Pinpoint the cell where the given text exists, returning its [x, y] midpoint coordinate. 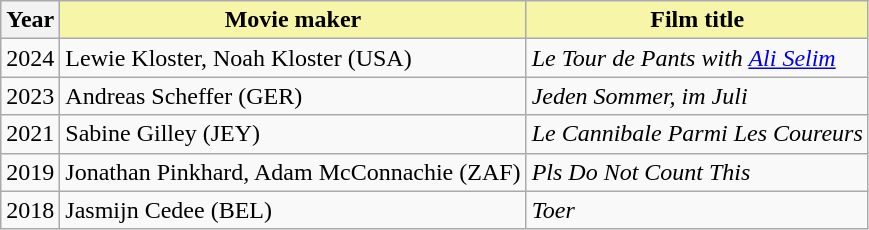
Le Tour de Pants with Ali Selim [697, 58]
Sabine Gilley (JEY) [293, 134]
2024 [30, 58]
2018 [30, 210]
Lewie Kloster, Noah Kloster (USA) [293, 58]
Pls Do Not Count This [697, 172]
2019 [30, 172]
Film title [697, 20]
2023 [30, 96]
Andreas Scheffer (GER) [293, 96]
2021 [30, 134]
Jonathan Pinkhard, Adam McConnachie (ZAF) [293, 172]
Year [30, 20]
Jasmijn Cedee (BEL) [293, 210]
Movie maker [293, 20]
Toer [697, 210]
Jeden Sommer, im Juli [697, 96]
Le Cannibale Parmi Les Coureurs [697, 134]
